Return [x, y] of the center of cell containing provided text 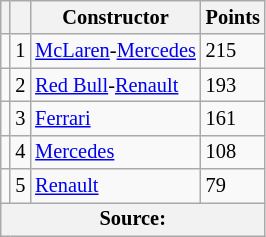
Constructor [115, 17]
McLaren-Mercedes [115, 51]
Mercedes [115, 152]
1 [20, 51]
Red Bull-Renault [115, 85]
Renault [115, 186]
215 [233, 51]
193 [233, 85]
Ferrari [115, 118]
3 [20, 118]
161 [233, 118]
Source: [133, 219]
Points [233, 17]
79 [233, 186]
2 [20, 85]
5 [20, 186]
108 [233, 152]
4 [20, 152]
